Detect which cell encompasses the target text, then output its (X, Y) center coordinate. 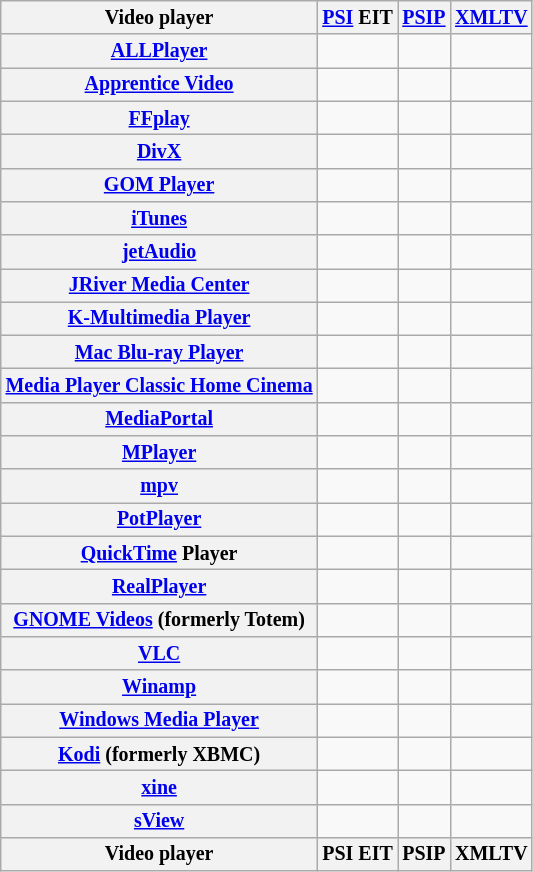
QuickTime Player (160, 554)
Media Player Classic Home Cinema (160, 386)
ALLPlayer (160, 52)
VLC (160, 654)
Apprentice Video (160, 84)
RealPlayer (160, 586)
Windows Media Player (160, 720)
xine (160, 788)
FFplay (160, 118)
GOM Player (160, 184)
K-Multimedia Player (160, 318)
mpv (160, 486)
jetAudio (160, 252)
DivX (160, 152)
PotPlayer (160, 520)
Mac Blu-ray Player (160, 352)
JRiver Media Center (160, 286)
MediaPortal (160, 420)
MPlayer (160, 452)
sView (160, 820)
GNOME Videos (formerly Totem) (160, 620)
Winamp (160, 686)
Kodi (formerly XBMC) (160, 754)
iTunes (160, 218)
